Scan for the cell matching the given text and deliver its (X, Y) coordinate at center. 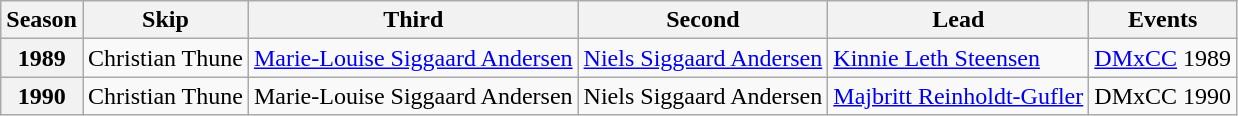
DMxCC 1990 (1163, 96)
DMxCC 1989 (1163, 58)
1990 (42, 96)
Third (413, 20)
Second (703, 20)
Events (1163, 20)
Lead (958, 20)
Skip (165, 20)
Kinnie Leth Steensen (958, 58)
Season (42, 20)
Majbritt Reinholdt-Gufler (958, 96)
1989 (42, 58)
